Locate the cell with the specified text and output its (x, y) center coordinate. 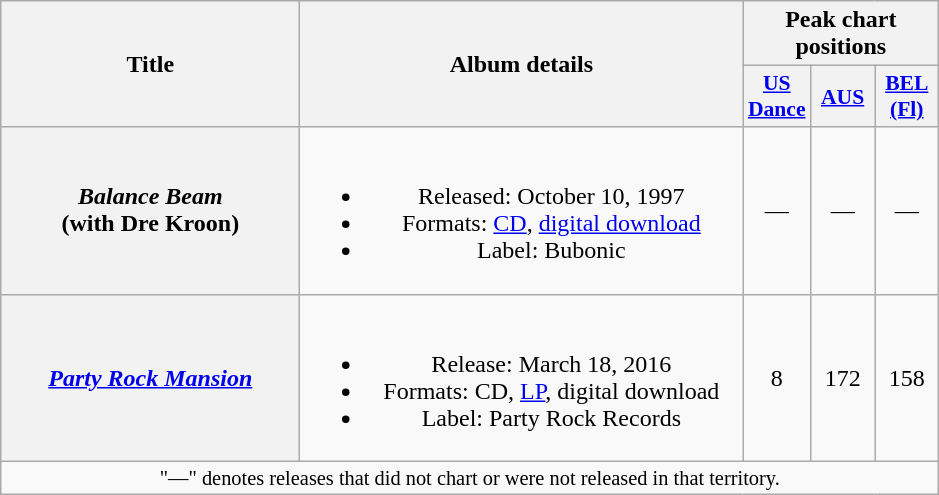
Balance Beam(with Dre Kroon) (150, 210)
USDance (777, 96)
Peak chart positions (841, 34)
172 (843, 378)
8 (777, 378)
Released: October 10, 1997Formats: CD, digital downloadLabel: Bubonic (522, 210)
Album details (522, 64)
"—" denotes releases that did not chart or were not released in that territory. (470, 478)
158 (907, 378)
Title (150, 64)
BEL(Fl) (907, 96)
Party Rock Mansion (150, 378)
AUS (843, 96)
Release: March 18, 2016Formats: CD, LP, digital downloadLabel: Party Rock Records (522, 378)
